Provide the (x, y) coordinate of the cell's center where the given text is located.  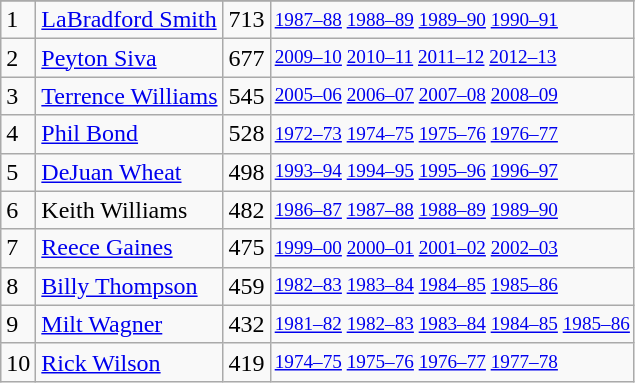
Terrence Williams (130, 96)
Billy Thompson (130, 286)
LaBradford Smith (130, 20)
1999–00 2000–01 2001–02 2002–03 (452, 248)
10 (18, 362)
1 (18, 20)
3 (18, 96)
2009–10 2010–11 2011–12 2012–13 (452, 58)
Reece Gaines (130, 248)
8 (18, 286)
Peyton Siva (130, 58)
9 (18, 324)
1993–94 1994–95 1995–96 1996–97 (452, 172)
1981–82 1982–83 1983–84 1984–85 1985–86 (452, 324)
1986–87 1987–88 1988–89 1989–90 (452, 210)
528 (246, 134)
5 (18, 172)
Milt Wagner (130, 324)
2005–06 2006–07 2007–08 2008–09 (452, 96)
713 (246, 20)
6 (18, 210)
7 (18, 248)
677 (246, 58)
459 (246, 286)
Phil Bond (130, 134)
482 (246, 210)
1974–75 1975–76 1976–77 1977–78 (452, 362)
1982–83 1983–84 1984–85 1985–86 (452, 286)
498 (246, 172)
2 (18, 58)
432 (246, 324)
1972–73 1974–75 1975–76 1976–77 (452, 134)
Keith Williams (130, 210)
545 (246, 96)
1987–88 1988–89 1989–90 1990–91 (452, 20)
DeJuan Wheat (130, 172)
475 (246, 248)
Rick Wilson (130, 362)
4 (18, 134)
419 (246, 362)
